Detect which cell encompasses the target text, then output its [X, Y] center coordinate. 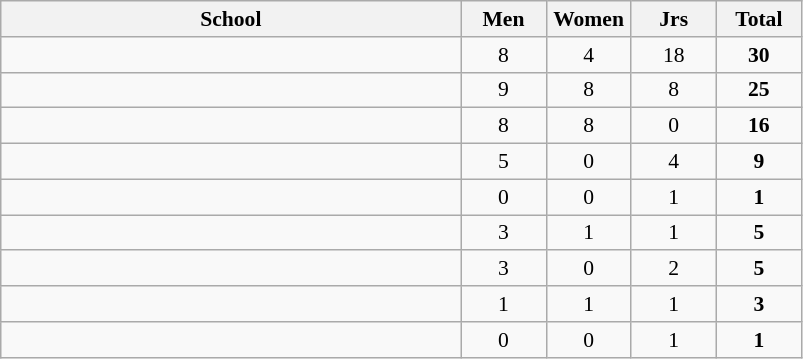
Men [504, 19]
Women [588, 19]
30 [758, 55]
2 [674, 269]
School [231, 19]
25 [758, 90]
16 [758, 126]
Jrs [674, 19]
18 [674, 55]
Total [758, 19]
